Locate the cell with the specified text and output its [x, y] center coordinate. 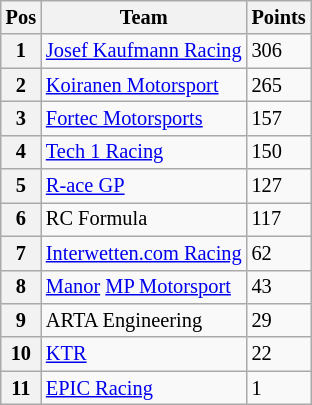
Josef Kaufmann Racing [144, 51]
Pos [21, 17]
KTR [144, 354]
4 [21, 152]
117 [279, 219]
10 [21, 354]
6 [21, 219]
Points [279, 17]
Team [144, 17]
9 [21, 320]
Manor MP Motorsport [144, 287]
7 [21, 253]
Koiranen Motorsport [144, 85]
127 [279, 186]
62 [279, 253]
265 [279, 85]
43 [279, 287]
11 [21, 388]
3 [21, 118]
Fortec Motorsports [144, 118]
306 [279, 51]
2 [21, 85]
29 [279, 320]
ARTA Engineering [144, 320]
150 [279, 152]
Tech 1 Racing [144, 152]
22 [279, 354]
5 [21, 186]
157 [279, 118]
8 [21, 287]
RC Formula [144, 219]
R-ace GP [144, 186]
Interwetten.com Racing [144, 253]
EPIC Racing [144, 388]
